Determine the (x, y) coordinate at the center of the cell enclosing the given text.  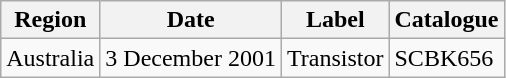
Catalogue (446, 20)
3 December 2001 (191, 58)
Label (335, 20)
Australia (50, 58)
Transistor (335, 58)
Region (50, 20)
SCBK656 (446, 58)
Date (191, 20)
